Detect which cell encompasses the target text, then output its [X, Y] center coordinate. 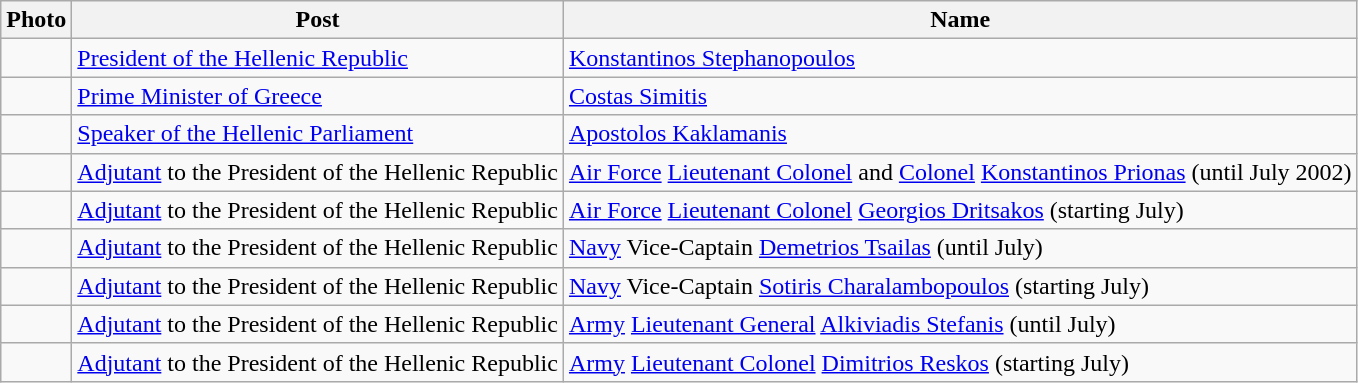
Speaker of the Hellenic Parliament [318, 134]
Apostolos Kaklamanis [960, 134]
Army Lieutenant Colonel Dimitrios Reskos (starting July) [960, 362]
Name [960, 20]
Air Force Lieutenant Colonel Georgios Dritsakos (starting July) [960, 210]
Navy Vice-Captain Sotiris Charalambopoulos (starting July) [960, 286]
Konstantinos Stephanopoulos [960, 58]
President of the Hellenic Republic [318, 58]
Photo [36, 20]
Prime Minister of Greece [318, 96]
Army Lieutenant General Alkiviadis Stefanis (until July) [960, 324]
Navy Vice-Captain Demetrios Tsailas (until July) [960, 248]
Air Force Lieutenant Colonel and Colonel Konstantinos Prionas (until July 2002) [960, 172]
Costas Simitis [960, 96]
Post [318, 20]
